Capture the cell that displays the provided text and extract its [X, Y] central coordinate. 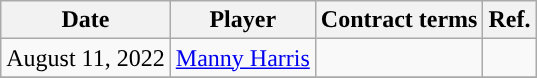
Ref. [510, 20]
Contract terms [399, 20]
August 11, 2022 [86, 58]
Player [242, 20]
Date [86, 20]
Manny Harris [242, 58]
